Output the [x, y] coordinate of the center of the cell containing the given text.  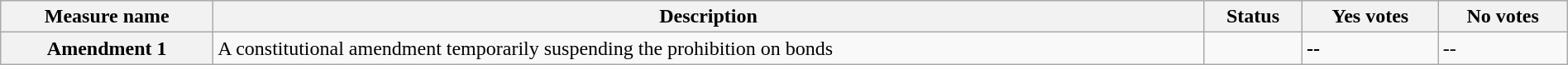
Status [1252, 17]
Yes votes [1371, 17]
Amendment 1 [108, 48]
Description [709, 17]
No votes [1503, 17]
Measure name [108, 17]
A constitutional amendment temporarily suspending the prohibition on bonds [709, 48]
